For the text-containing cell, return its midpoint in [X, Y] coordinate format. 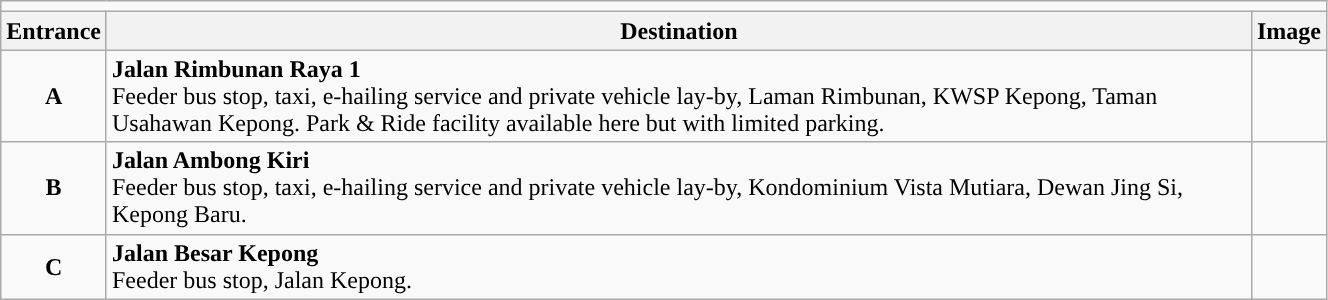
Jalan Ambong Kiri Feeder bus stop, taxi, e-hailing service and private vehicle lay-by, Kondominium Vista Mutiara, Dewan Jing Si, Kepong Baru. [678, 188]
C [54, 266]
Image [1288, 31]
A [54, 96]
Jalan Besar Kepong Feeder bus stop, Jalan Kepong. [678, 266]
Destination [678, 31]
B [54, 188]
Entrance [54, 31]
